Output the (x, y) coordinate of the center of the cell containing the given text.  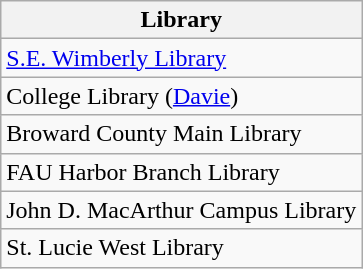
FAU Harbor Branch Library (182, 172)
John D. MacArthur Campus Library (182, 210)
St. Lucie West Library (182, 248)
Broward County Main Library (182, 134)
College Library (Davie) (182, 96)
Library (182, 20)
S.E. Wimberly Library (182, 58)
